Find where the given text appears and provide that cell's center as (x, y) coordinate. 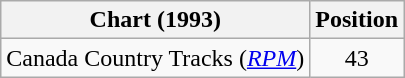
Chart (1993) (156, 20)
Position (357, 20)
43 (357, 58)
Canada Country Tracks (RPM) (156, 58)
